Extract the [x, y] coordinate from the center of the cell holding the provided text.  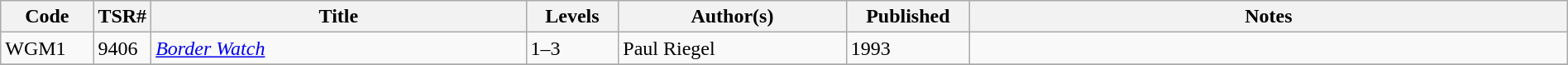
Paul Riegel [733, 48]
Title [339, 17]
Code [47, 17]
Author(s) [733, 17]
1–3 [572, 48]
9406 [122, 48]
Border Watch [339, 48]
TSR# [122, 17]
Published [908, 17]
Levels [572, 17]
Notes [1269, 17]
1993 [908, 48]
WGM1 [47, 48]
